Scan for the cell matching the given text and deliver its (X, Y) coordinate at center. 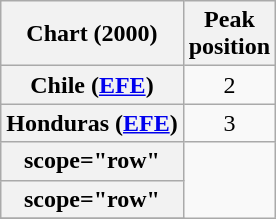
Honduras (EFE) (92, 123)
3 (229, 123)
Chile (EFE) (92, 85)
Peakposition (229, 34)
2 (229, 85)
Chart (2000) (92, 34)
